Identify which cell holds the provided text, then report its [x, y] central coordinate. 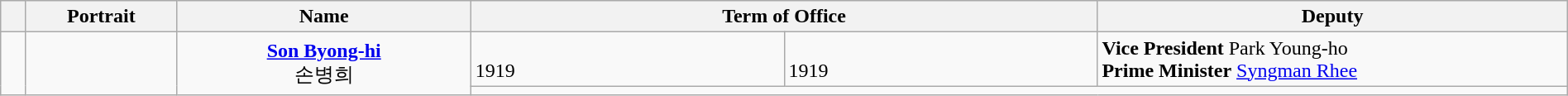
Son Byong-hi손병희 [324, 64]
Term of Office [784, 17]
Name [324, 17]
Deputy [1332, 17]
Vice President Park Young-ho Prime Minister Syngman Rhee [1332, 60]
Portrait [101, 17]
